Output the [X, Y] coordinate of the center of the cell containing the given text.  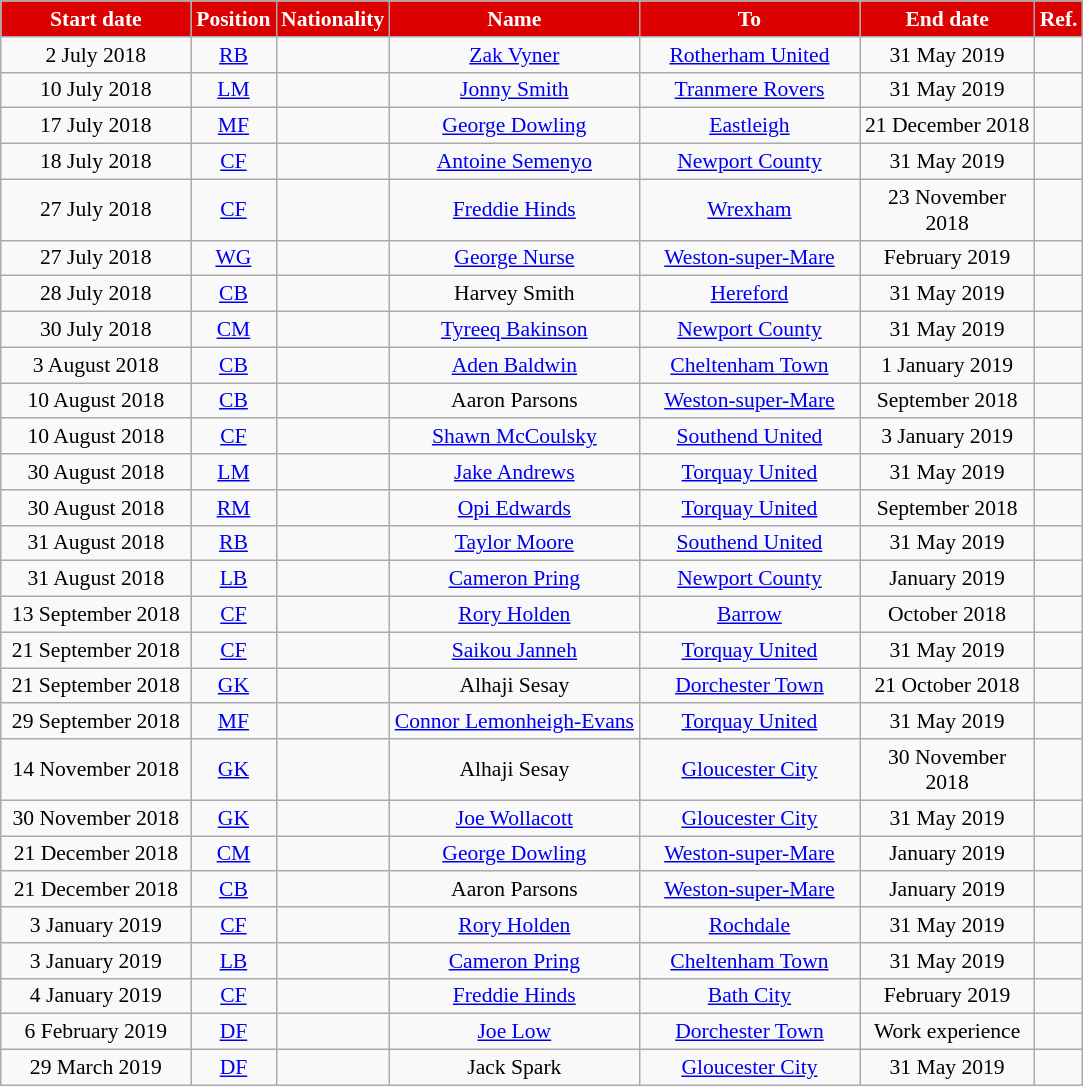
13 September 2018 [96, 615]
Zak Vyner [514, 55]
Rotherham United [749, 55]
To [749, 19]
3 August 2018 [96, 365]
Jack Spark [514, 1068]
Saikou Janneh [514, 650]
Start date [96, 19]
1 January 2019 [948, 365]
14 November 2018 [96, 770]
George Nurse [514, 258]
Tyreeq Bakinson [514, 330]
4 January 2019 [96, 996]
28 July 2018 [96, 294]
Tranmere Rovers [749, 90]
Work experience [948, 1032]
Joe Low [514, 1032]
21 October 2018 [948, 686]
Barrow [749, 615]
Taylor Moore [514, 543]
WG [234, 258]
Name [514, 19]
Position [234, 19]
29 September 2018 [96, 722]
2 July 2018 [96, 55]
18 July 2018 [96, 162]
Bath City [749, 996]
10 July 2018 [96, 90]
6 February 2019 [96, 1032]
Connor Lemonheigh-Evans [514, 722]
Hereford [749, 294]
Harvey Smith [514, 294]
RM [234, 508]
Rochdale [749, 925]
Joe Wollacott [514, 818]
Opi Edwards [514, 508]
Eastleigh [749, 126]
Ref. [1059, 19]
29 March 2019 [96, 1068]
Aden Baldwin [514, 365]
Shawn McCoulsky [514, 437]
Nationality [332, 19]
23 November 2018 [948, 210]
October 2018 [948, 615]
Jake Andrews [514, 472]
17 July 2018 [96, 126]
Jonny Smith [514, 90]
30 July 2018 [96, 330]
End date [948, 19]
Wrexham [749, 210]
Antoine Semenyo [514, 162]
